Capture the cell that displays the provided text and extract its [X, Y] central coordinate. 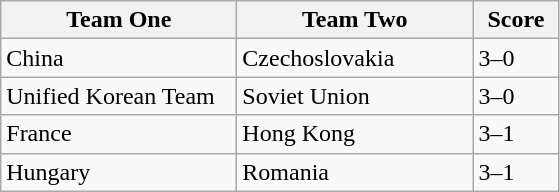
France [119, 134]
Romania [355, 172]
China [119, 58]
Team One [119, 20]
Team Two [355, 20]
Czechoslovakia [355, 58]
Hong Kong [355, 134]
Unified Korean Team [119, 96]
Soviet Union [355, 96]
Score [516, 20]
Hungary [119, 172]
